For the text-containing cell, return its midpoint in [x, y] coordinate format. 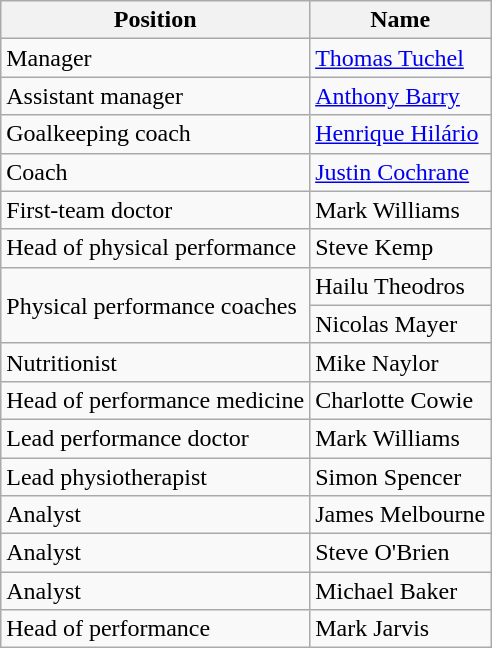
Mark Jarvis [400, 629]
Name [400, 20]
Henrique Hilário [400, 134]
Lead performance doctor [156, 438]
Head of performance [156, 629]
Position [156, 20]
Hailu Theodros [400, 286]
Steve Kemp [400, 248]
Steve O'Brien [400, 553]
Nutritionist [156, 362]
Nicolas Mayer [400, 324]
Assistant manager [156, 96]
Head of performance medicine [156, 400]
First-team doctor [156, 210]
Goalkeeping coach [156, 134]
Michael Baker [400, 591]
Charlotte Cowie [400, 400]
Manager [156, 58]
Anthony Barry [400, 96]
Lead physiotherapist [156, 477]
Physical performance coaches [156, 305]
Head of physical performance [156, 248]
Simon Spencer [400, 477]
Mike Naylor [400, 362]
Coach [156, 172]
James Melbourne [400, 515]
Thomas Tuchel [400, 58]
Justin Cochrane [400, 172]
